Scan for the cell matching the given text and deliver its [x, y] coordinate at center. 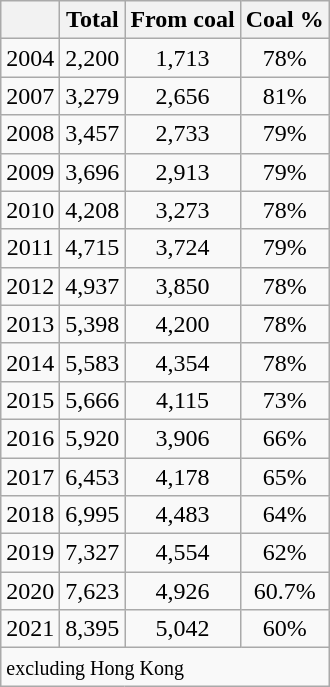
2012 [30, 286]
2,913 [182, 172]
2011 [30, 248]
7,327 [92, 553]
8,395 [92, 629]
62% [284, 553]
2004 [30, 58]
2014 [30, 362]
3,273 [182, 210]
4,483 [182, 515]
6,453 [92, 477]
4,554 [182, 553]
2018 [30, 515]
5,398 [92, 324]
4,715 [92, 248]
2,656 [182, 96]
3,906 [182, 438]
excluding Hong Kong [165, 667]
60% [284, 629]
5,583 [92, 362]
2,733 [182, 134]
1,713 [182, 58]
2009 [30, 172]
81% [284, 96]
2008 [30, 134]
2017 [30, 477]
2013 [30, 324]
4,115 [182, 400]
6,995 [92, 515]
2020 [30, 591]
60.7% [284, 591]
3,696 [92, 172]
2015 [30, 400]
3,850 [182, 286]
2019 [30, 553]
4,200 [182, 324]
4,354 [182, 362]
2007 [30, 96]
64% [284, 515]
Coal % [284, 20]
5,666 [92, 400]
3,724 [182, 248]
73% [284, 400]
4,926 [182, 591]
From coal [182, 20]
3,279 [92, 96]
2021 [30, 629]
3,457 [92, 134]
7,623 [92, 591]
66% [284, 438]
65% [284, 477]
2016 [30, 438]
2010 [30, 210]
5,920 [92, 438]
2,200 [92, 58]
5,042 [182, 629]
4,937 [92, 286]
4,208 [92, 210]
Total [92, 20]
4,178 [182, 477]
